Identify which cell holds the provided text, then report its [x, y] central coordinate. 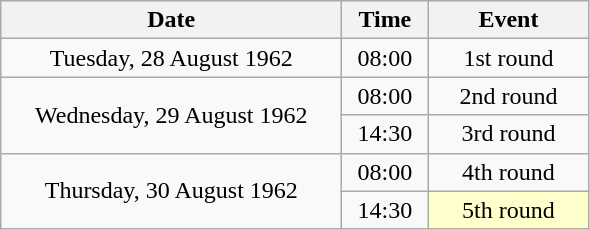
Thursday, 30 August 1962 [172, 191]
Time [385, 20]
4th round [508, 172]
Wednesday, 29 August 1962 [172, 115]
Event [508, 20]
2nd round [508, 96]
1st round [508, 58]
5th round [508, 210]
Tuesday, 28 August 1962 [172, 58]
3rd round [508, 134]
Date [172, 20]
